Scan for the cell matching the given text and deliver its [x, y] coordinate at center. 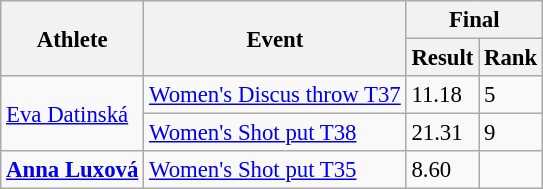
Rank [511, 58]
11.18 [442, 95]
Event [275, 38]
21.31 [442, 133]
9 [511, 133]
Anna Luxová [72, 170]
Athlete [72, 38]
Final [474, 20]
Women's Discus throw T37 [275, 95]
Eva Datinská [72, 114]
5 [511, 95]
8.60 [442, 170]
Result [442, 58]
Women's Shot put T35 [275, 170]
Women's Shot put T38 [275, 133]
